Return [X, Y] of the center of cell containing provided text 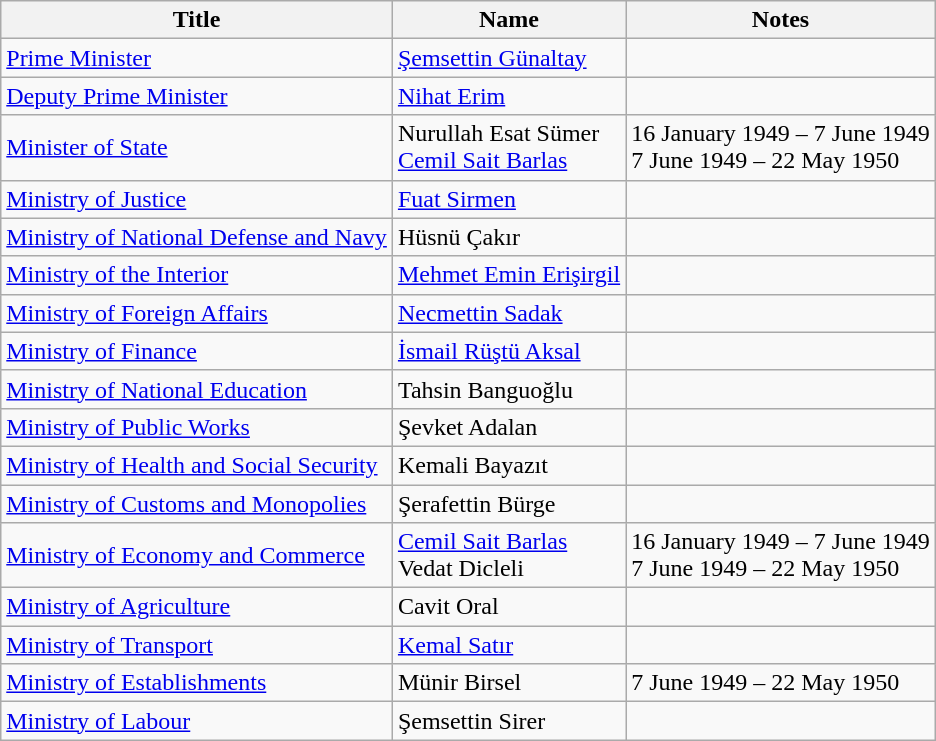
Minister of State [197, 148]
Ministry of Agriculture [197, 607]
Notes [781, 20]
Necmettin Sadak [508, 313]
Nihat Erim [508, 96]
Şerafettin Bürge [508, 503]
Ministry of Establishments [197, 683]
Ministry of Health and Social Security [197, 465]
Ministry of Foreign Affairs [197, 313]
Hüsnü Çakır [508, 237]
Şemsettin Sirer [508, 721]
Ministry of the Interior [197, 275]
Cemil Sait BarlasVedat Dicleli [508, 556]
Tahsin Banguoğlu [508, 389]
Fuat Sirmen [508, 199]
Şevket Adalan [508, 427]
Title [197, 20]
Ministry of Economy and Commerce [197, 556]
7 June 1949 – 22 May 1950 [781, 683]
Ministry of National Defense and Navy [197, 237]
Prime Minister [197, 58]
Şemsettin Günaltay [508, 58]
Kemal Satır [508, 645]
Kemali Bayazıt [508, 465]
Ministry of Customs and Monopolies [197, 503]
İsmail Rüştü Aksal [508, 351]
Ministry of Labour [197, 721]
Ministry of Transport [197, 645]
Deputy Prime Minister [197, 96]
Ministry of Justice [197, 199]
Nurullah Esat SümerCemil Sait Barlas [508, 148]
Cavit Oral [508, 607]
Ministry of Finance [197, 351]
Mehmet Emin Erişirgil [508, 275]
Ministry of National Education [197, 389]
Name [508, 20]
Münir Birsel [508, 683]
Ministry of Public Works [197, 427]
